Locate the cell with the specified text and output its (X, Y) center coordinate. 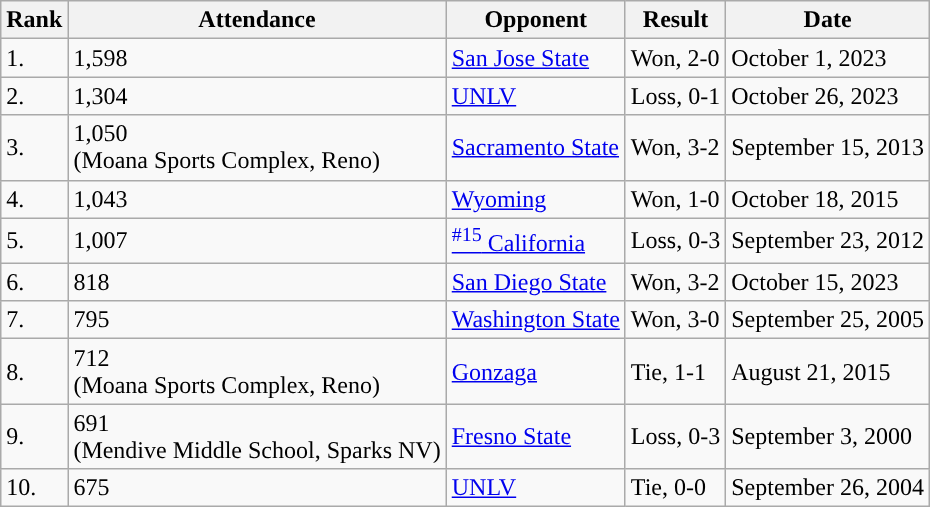
Loss, 0-1 (675, 96)
7. (34, 320)
795 (257, 320)
September 3, 2000 (828, 436)
#15 California (536, 240)
712(Moana Sports Complex, Reno) (257, 372)
San Diego State (536, 282)
September 26, 2004 (828, 488)
6. (34, 282)
4. (34, 199)
September 25, 2005 (828, 320)
September 15, 2013 (828, 148)
675 (257, 488)
October 26, 2023 (828, 96)
August 21, 2015 (828, 372)
Wyoming (536, 199)
9. (34, 436)
September 23, 2012 (828, 240)
Fresno State (536, 436)
3. (34, 148)
8. (34, 372)
Won, 3-0 (675, 320)
Opponent (536, 20)
1. (34, 58)
Rank (34, 20)
Washington State (536, 320)
1,050(Moana Sports Complex, Reno) (257, 148)
October 18, 2015 (828, 199)
818 (257, 282)
2. (34, 96)
Attendance (257, 20)
Gonzaga (536, 372)
Won, 2-0 (675, 58)
Tie, 1-1 (675, 372)
1,043 (257, 199)
1,598 (257, 58)
Won, 1-0 (675, 199)
Result (675, 20)
10. (34, 488)
Date (828, 20)
San Jose State (536, 58)
October 15, 2023 (828, 282)
Tie, 0-0 (675, 488)
1,304 (257, 96)
5. (34, 240)
October 1, 2023 (828, 58)
691(Mendive Middle School, Sparks NV) (257, 436)
Sacramento State (536, 148)
1,007 (257, 240)
